Find where the given text appears and provide that cell's center as (X, Y) coordinate. 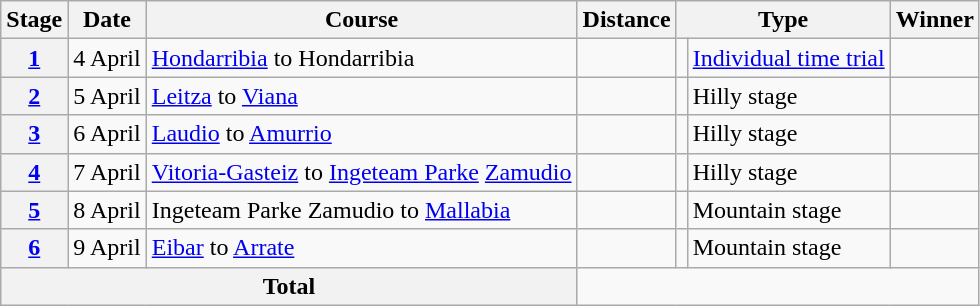
6 April (107, 134)
Ingeteam Parke Zamudio to Mallabia (362, 210)
Leitza to Viana (362, 96)
Course (362, 20)
Distance (626, 20)
5 April (107, 96)
8 April (107, 210)
Laudio to Amurrio (362, 134)
2 (34, 96)
3 (34, 134)
9 April (107, 248)
Type (783, 20)
5 (34, 210)
7 April (107, 172)
Total (289, 286)
4 (34, 172)
Winner (934, 20)
Individual time trial (788, 58)
Vitoria-Gasteiz to Ingeteam Parke Zamudio (362, 172)
Stage (34, 20)
4 April (107, 58)
6 (34, 248)
1 (34, 58)
Eibar to Arrate (362, 248)
Hondarribia to Hondarribia (362, 58)
Date (107, 20)
